Detect which cell encompasses the target text, then output its [X, Y] center coordinate. 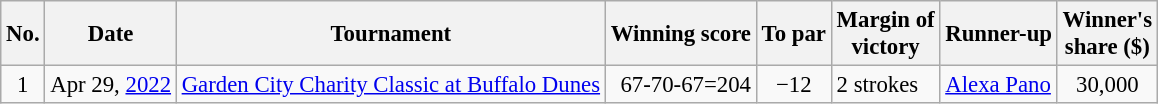
Winning score [680, 34]
1 [23, 85]
2 strokes [886, 85]
Garden City Charity Classic at Buffalo Dunes [390, 85]
30,000 [1107, 85]
To par [794, 34]
Apr 29, 2022 [110, 85]
No. [23, 34]
Margin ofvictory [886, 34]
Winner'sshare ($) [1107, 34]
67-70-67=204 [680, 85]
Alexa Pano [998, 85]
Date [110, 34]
−12 [794, 85]
Runner-up [998, 34]
Tournament [390, 34]
